Detect which cell encompasses the target text, then output its [X, Y] center coordinate. 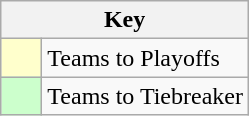
Key [125, 20]
Teams to Playoffs [146, 58]
Teams to Tiebreaker [146, 96]
